From the cell containing the given text, extract its center point as [X, Y] coordinate. 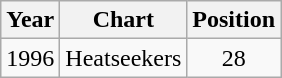
1996 [30, 58]
Year [30, 20]
Position [234, 20]
28 [234, 58]
Chart [124, 20]
Heatseekers [124, 58]
